Detect which cell encompasses the target text, then output its [x, y] center coordinate. 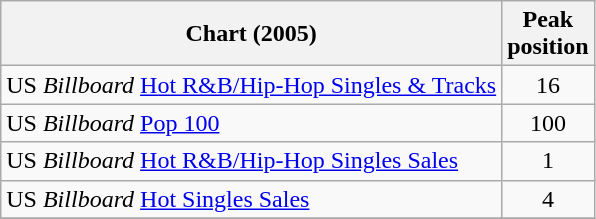
US Billboard Pop 100 [252, 123]
100 [548, 123]
1 [548, 161]
Peakposition [548, 34]
US Billboard Hot R&B/Hip-Hop Singles Sales [252, 161]
Chart (2005) [252, 34]
16 [548, 85]
US Billboard Hot R&B/Hip-Hop Singles & Tracks [252, 85]
4 [548, 199]
US Billboard Hot Singles Sales [252, 199]
